Return the (X, Y) coordinate for the center point of the cell that contains the specified text.  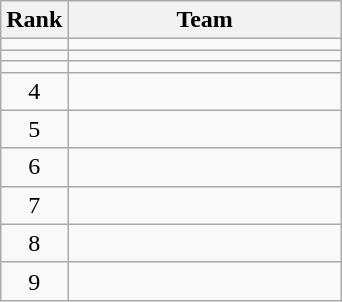
7 (34, 205)
5 (34, 129)
8 (34, 243)
6 (34, 167)
Rank (34, 20)
9 (34, 281)
4 (34, 91)
Team (205, 20)
